Return the (X, Y) coordinate for the center point of the cell that contains the specified text.  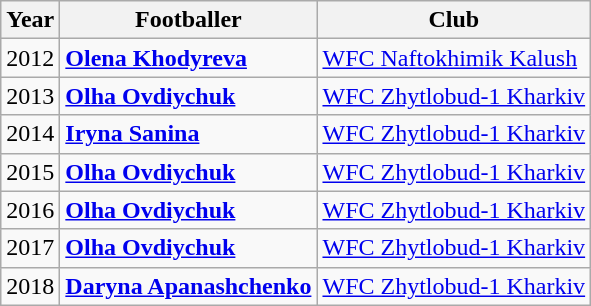
2013 (30, 96)
Daryna Apanashchenko (188, 286)
2016 (30, 210)
2012 (30, 58)
2015 (30, 172)
Olena Khodyreva (188, 58)
2018 (30, 286)
Club (454, 20)
2014 (30, 134)
WFC Naftokhimik Kalush (454, 58)
Iryna Sanina (188, 134)
2017 (30, 248)
Year (30, 20)
Footballer (188, 20)
